Capture the cell that displays the provided text and extract its [X, Y] central coordinate. 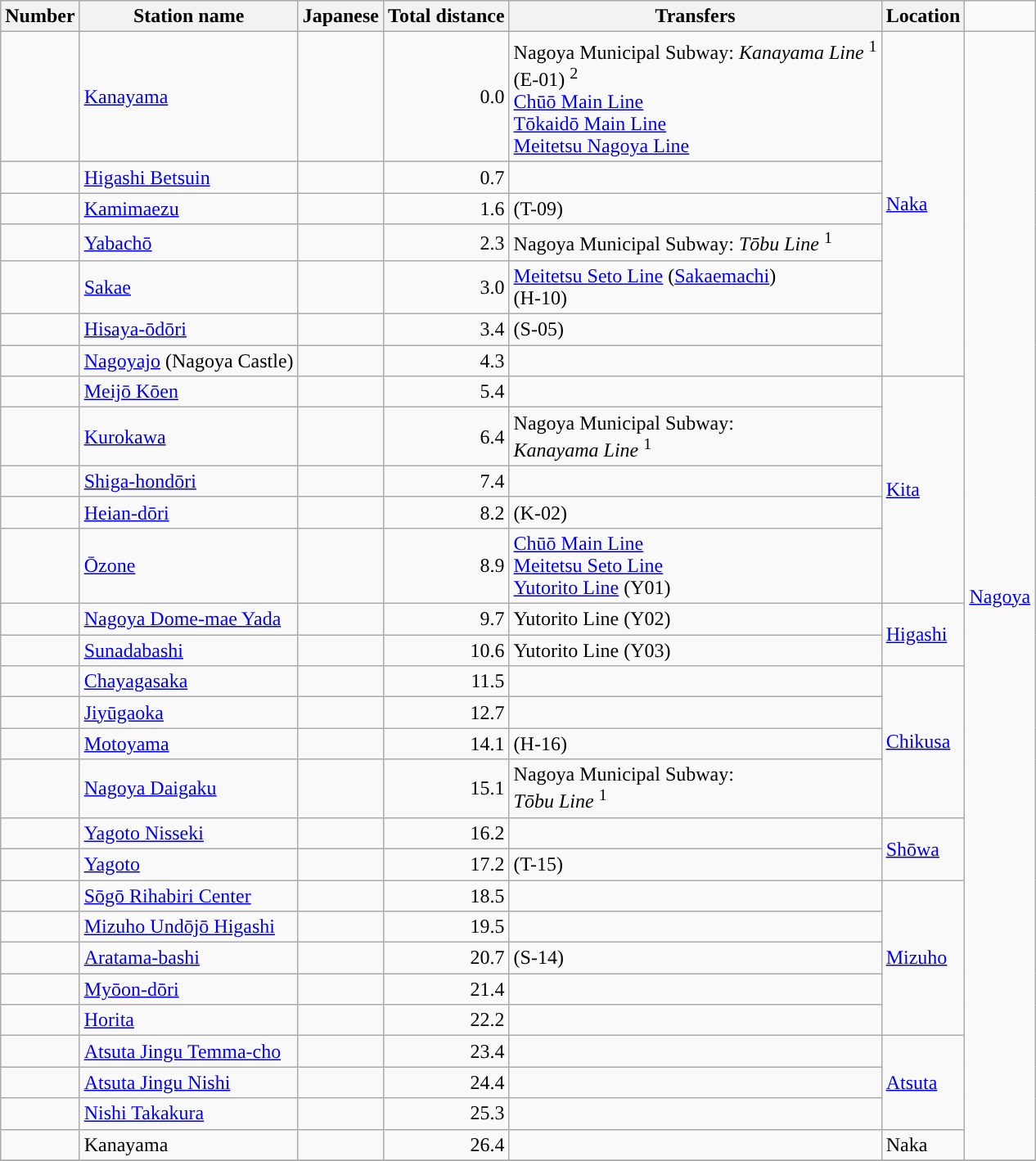
4.3 [447, 361]
Kurokawa [188, 437]
Jiyūgaoka [188, 713]
Aratama-bashi [188, 958]
Transfers [696, 16]
21.4 [447, 989]
Location [923, 16]
25.3 [447, 1114]
Chikusa [923, 742]
22.2 [447, 1020]
19.5 [447, 927]
Number [40, 16]
Chayagasaka [188, 682]
8.9 [447, 565]
(T-15) [696, 864]
Shōwa [923, 848]
15.1 [447, 789]
3.4 [447, 330]
2.3 [447, 242]
Japanese [340, 16]
Horita [188, 1020]
5.4 [447, 392]
24.4 [447, 1082]
Meijō Kōen [188, 392]
Sakae [188, 288]
(K-02) [696, 512]
1.6 [447, 209]
Nagoya Daigaku [188, 789]
Station name [188, 16]
10.6 [447, 650]
(H-16) [696, 744]
Yagoto Nisseki [188, 833]
17.2 [447, 864]
Atsuta Jingu Nishi [188, 1082]
(T-09) [696, 209]
12.7 [447, 713]
Mizuho [923, 958]
Kamimaezu [188, 209]
20.7 [447, 958]
Heian-dōri [188, 512]
Yagoto [188, 864]
3.0 [447, 288]
Higashi Betsuin [188, 178]
Nishi Takakura [188, 1114]
8.2 [447, 512]
Shiga-hondōri [188, 481]
Hisaya-ōdōri [188, 330]
Motoyama [188, 744]
0.7 [447, 178]
Myōon-dōri [188, 989]
Kita [923, 490]
(S-14) [696, 958]
Yabachō [188, 242]
Chūō Main LineMeitetsu Seto LineYutorito Line (Y01) [696, 565]
11.5 [447, 682]
Sōgō Rihabiri Center [188, 896]
Higashi [923, 635]
Nagoya [1000, 596]
6.4 [447, 437]
14.1 [447, 744]
Nagoyajo (Nagoya Castle) [188, 361]
7.4 [447, 481]
Total distance [447, 16]
16.2 [447, 833]
0.0 [447, 97]
Mizuho Undōjō Higashi [188, 927]
Nagoya Dome-mae Yada [188, 619]
Yutorito Line (Y03) [696, 650]
Atsuta Jingu Temma-cho [188, 1051]
Yutorito Line (Y02) [696, 619]
Atsuta [923, 1082]
23.4 [447, 1051]
18.5 [447, 896]
Meitetsu Seto Line (Sakaemachi) (H-10) [696, 288]
9.7 [447, 619]
Nagoya Municipal Subway:Kanayama Line 1 [696, 437]
Sunadabashi [188, 650]
(S-05) [696, 330]
Ōzone [188, 565]
Nagoya Municipal Subway: Kanayama Line 1 (E-01) 2Chūō Main LineTōkaidō Main LineMeitetsu Nagoya Line [696, 97]
26.4 [447, 1145]
